Locate the cell with the specified text and output its (X, Y) center coordinate. 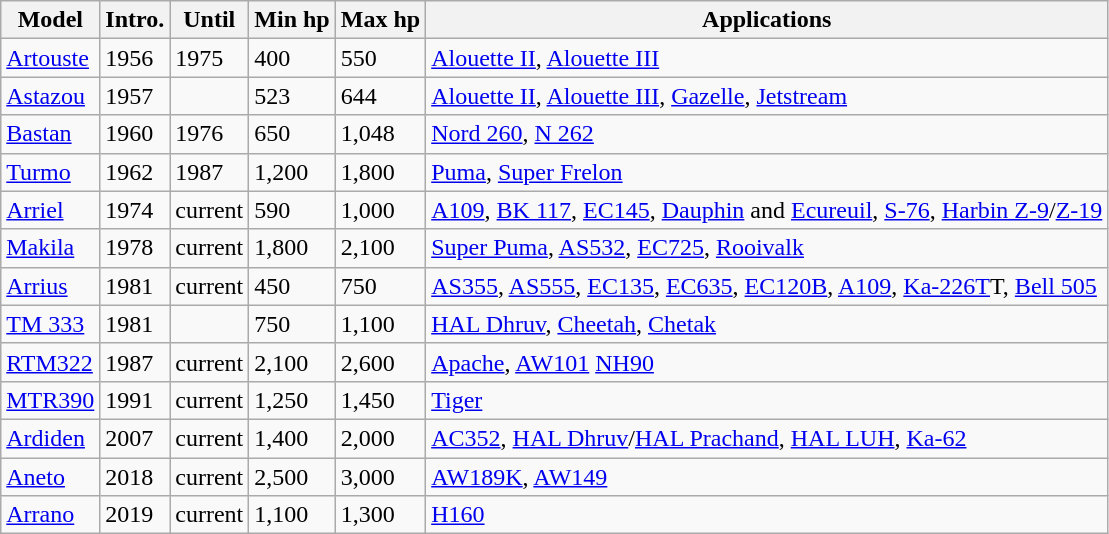
Ardiden (50, 438)
AC352, HAL Dhruv/HAL Prachand, HAL LUH, Ka-62 (767, 438)
A109, BK 117, EC145, Dauphin and Ecureuil, S-76, Harbin Z-9/Z-19 (767, 210)
Intro. (135, 20)
TM 333 (50, 324)
644 (380, 96)
1957 (135, 96)
Apache, AW101 NH90 (767, 362)
2007 (135, 438)
1,250 (292, 400)
Min hp (292, 20)
1978 (135, 248)
2,500 (292, 477)
2019 (135, 515)
H160 (767, 515)
1,000 (380, 210)
HAL Dhruv, Cheetah, Chetak (767, 324)
1,450 (380, 400)
Applications (767, 20)
2,000 (380, 438)
1976 (210, 134)
Nord 260, N 262 (767, 134)
Aneto (50, 477)
400 (292, 58)
2,600 (380, 362)
AW189K, AW149 (767, 477)
Max hp (380, 20)
Arrano (50, 515)
550 (380, 58)
523 (292, 96)
3,000 (380, 477)
Bastan (50, 134)
1,300 (380, 515)
650 (292, 134)
Super Puma, AS532, EC725, Rooivalk (767, 248)
Model (50, 20)
Alouette II, Alouette III, Gazelle, Jetstream (767, 96)
1962 (135, 172)
1991 (135, 400)
Until (210, 20)
1,200 (292, 172)
Astazou (50, 96)
Artouste (50, 58)
AS355, AS555, EC135, EC635, EC120B, A109, Ka-226TT, Bell 505 (767, 286)
Tiger (767, 400)
Alouette II, Alouette III (767, 58)
2018 (135, 477)
450 (292, 286)
RTM322 (50, 362)
1,400 (292, 438)
590 (292, 210)
1960 (135, 134)
1974 (135, 210)
Puma, Super Frelon (767, 172)
Arriel (50, 210)
Makila (50, 248)
Arrius (50, 286)
1956 (135, 58)
MTR390 (50, 400)
Turmo (50, 172)
1975 (210, 58)
1,048 (380, 134)
